Scan for the cell matching the given text and deliver its [x, y] coordinate at center. 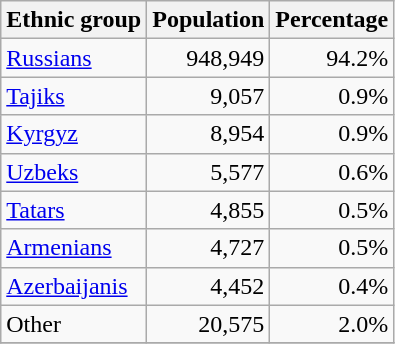
Percentage [332, 20]
Azerbaijanis [74, 286]
4,727 [208, 248]
Kyrgyz [74, 134]
9,057 [208, 96]
Tajiks [74, 96]
Other [74, 324]
2.0% [332, 324]
Population [208, 20]
Armenians [74, 248]
Uzbeks [74, 172]
94.2% [332, 58]
Russians [74, 58]
0.4% [332, 286]
Ethnic group [74, 20]
8,954 [208, 134]
4,452 [208, 286]
948,949 [208, 58]
5,577 [208, 172]
Tatars [74, 210]
0.6% [332, 172]
4,855 [208, 210]
20,575 [208, 324]
